Return (X, Y) of the center of cell containing provided text 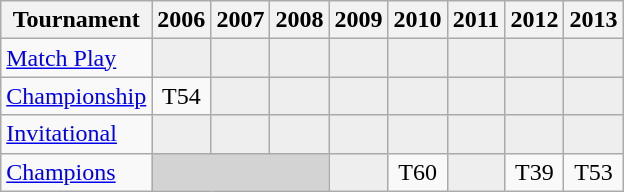
Championship (76, 96)
2006 (182, 20)
T60 (418, 172)
2007 (240, 20)
Invitational (76, 134)
Match Play (76, 58)
2011 (476, 20)
T53 (594, 172)
2012 (534, 20)
2013 (594, 20)
T39 (534, 172)
2008 (300, 20)
2010 (418, 20)
Tournament (76, 20)
2009 (358, 20)
Champions (76, 172)
T54 (182, 96)
